Return the (X, Y) coordinate for the center point of the cell that contains the specified text.  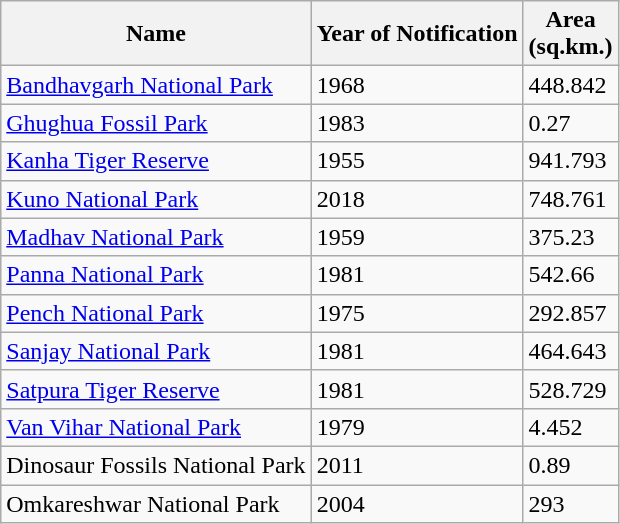
1975 (417, 313)
1968 (417, 85)
941.793 (570, 161)
Satpura Tiger Reserve (156, 389)
Sanjay National Park (156, 351)
293 (570, 503)
Pench National Park (156, 313)
Name (156, 34)
4.452 (570, 427)
748.761 (570, 199)
292.857 (570, 313)
1959 (417, 237)
Ghughua Fossil Park (156, 123)
Bandhavgarh National Park (156, 85)
Area(sq.km.) (570, 34)
Kuno National Park (156, 199)
1983 (417, 123)
Van Vihar National Park (156, 427)
542.66 (570, 275)
Dinosaur Fossils National Park (156, 465)
375.23 (570, 237)
0.27 (570, 123)
464.643 (570, 351)
Kanha Tiger Reserve (156, 161)
2018 (417, 199)
1979 (417, 427)
448.842 (570, 85)
Year of Notification (417, 34)
Panna National Park (156, 275)
Omkareshwar National Park (156, 503)
2004 (417, 503)
0.89 (570, 465)
Madhav National Park (156, 237)
2011 (417, 465)
528.729 (570, 389)
1955 (417, 161)
